Locate the cell with the specified text and output its (X, Y) center coordinate. 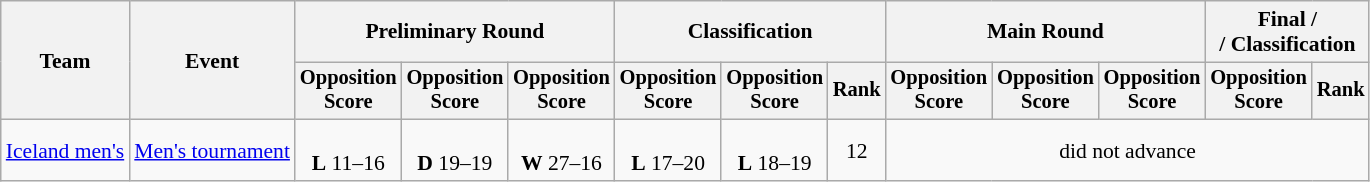
did not advance (1128, 150)
Iceland men's (66, 150)
L 17–20 (668, 150)
D 19–19 (456, 150)
Event (212, 60)
Preliminary Round (455, 32)
Classification (750, 32)
Team (66, 60)
Men's tournament (212, 150)
L 11–16 (348, 150)
W 27–16 (562, 150)
Final / / Classification (1287, 32)
12 (857, 150)
Main Round (1046, 32)
L 18–19 (774, 150)
